Search for the cell housing the specified text and yield its (X, Y) center coordinate. 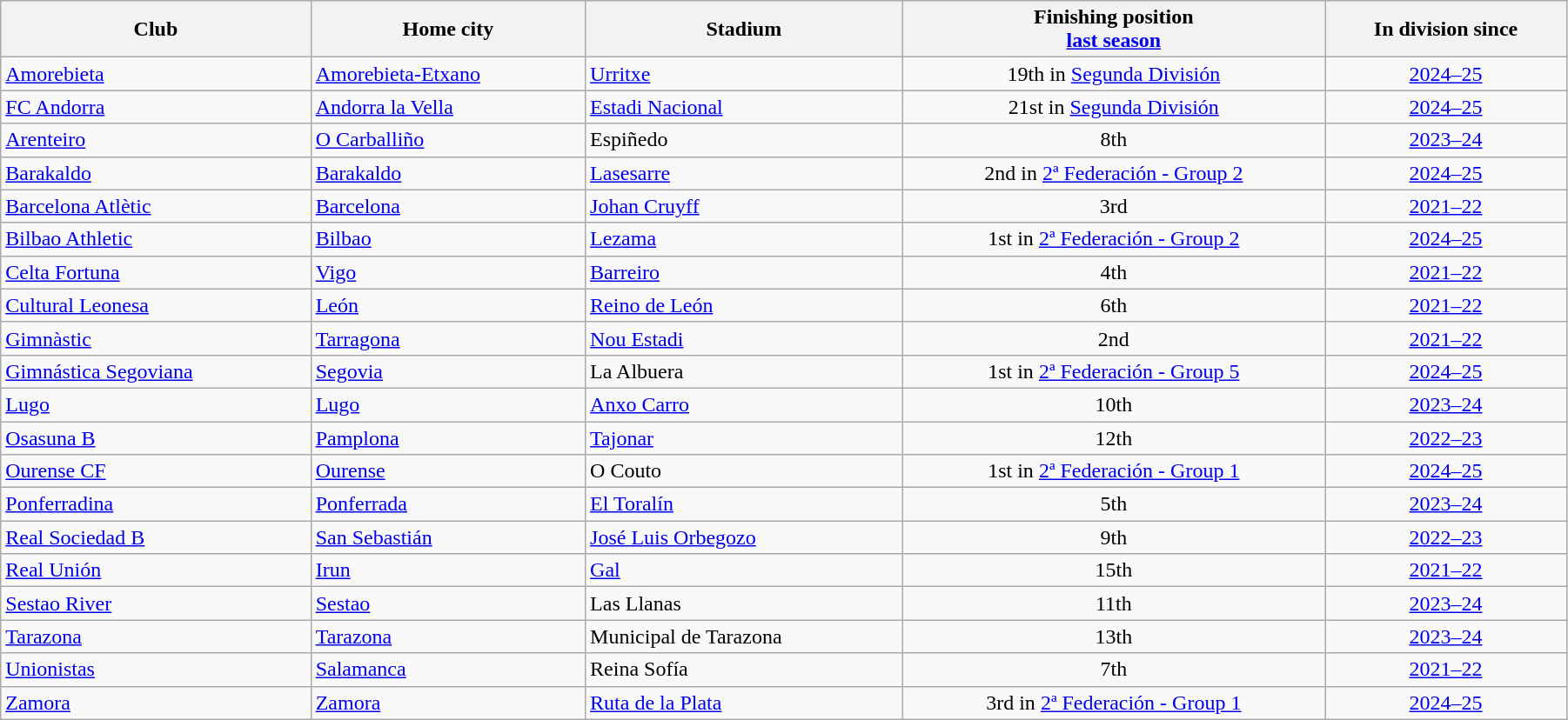
José Luis Orbegozo (745, 537)
Barcelona Atlètic (156, 206)
21st in Segunda División (1114, 107)
Tarragona (447, 338)
Irun (447, 570)
Salamanca (447, 670)
Reina Sofía (745, 670)
3rd in 2ª Federación - Group 1 (1114, 703)
Nou Estadi (745, 338)
2nd (1114, 338)
Municipal de Tarazona (745, 637)
Ourense (447, 471)
Amorebieta (156, 74)
Home city (447, 30)
15th (1114, 570)
1st in 2ª Federación - Group 1 (1114, 471)
Lezama (745, 239)
6th (1114, 305)
Las Llanas (745, 603)
Barreiro (745, 272)
3rd (1114, 206)
León (447, 305)
4th (1114, 272)
Ourense CF (156, 471)
Real Unión (156, 570)
Gal (745, 570)
Ruta de la Plata (745, 703)
9th (1114, 537)
Pamplona (447, 437)
Bilbao Athletic (156, 239)
Anxo Carro (745, 404)
Segovia (447, 371)
Arenteiro (156, 140)
12th (1114, 437)
Cultural Leonesa (156, 305)
7th (1114, 670)
El Toralín (745, 504)
Vigo (447, 272)
13th (1114, 637)
Osasuna B (156, 437)
Unionistas (156, 670)
O Carballiño (447, 140)
Ponferrada (447, 504)
San Sebastián (447, 537)
Sestao (447, 603)
11th (1114, 603)
2nd in 2ª Federación - Group 2 (1114, 173)
Celta Fortuna (156, 272)
Tajonar (745, 437)
Johan Cruyff (745, 206)
1st in 2ª Federación - Group 2 (1114, 239)
O Couto (745, 471)
Bilbao (447, 239)
Gimnàstic (156, 338)
1st in 2ª Federación - Group 5 (1114, 371)
19th in Segunda División (1114, 74)
Club (156, 30)
8th (1114, 140)
Andorra la Vella (447, 107)
Barcelona (447, 206)
Urritxe (745, 74)
Estadi Nacional (745, 107)
In division since (1446, 30)
Amorebieta-Etxano (447, 74)
FC Andorra (156, 107)
10th (1114, 404)
Espiñedo (745, 140)
Reino de León (745, 305)
Gimnástica Segoviana (156, 371)
Sestao River (156, 603)
5th (1114, 504)
Lasesarre (745, 173)
Real Sociedad B (156, 537)
Finishing positionlast season (1114, 30)
Stadium (745, 30)
Ponferradina (156, 504)
La Albuera (745, 371)
